Capture the cell that displays the provided text and extract its [x, y] central coordinate. 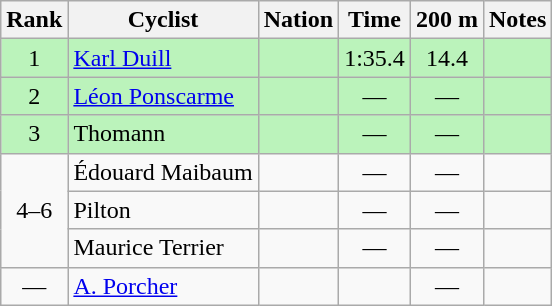
A. Porcher [163, 286]
Nation [298, 20]
Notes [517, 20]
200 m [446, 20]
Édouard Maibaum [163, 172]
Léon Ponscarme [163, 96]
Pilton [163, 210]
2 [34, 96]
Cyclist [163, 20]
Maurice Terrier [163, 248]
Thomann [163, 134]
Time [375, 20]
1:35.4 [375, 58]
Karl Duill [163, 58]
3 [34, 134]
14.4 [446, 58]
Rank [34, 20]
1 [34, 58]
4–6 [34, 210]
